Locate the cell with the specified text and output its (x, y) center coordinate. 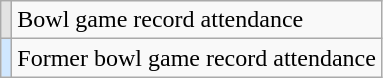
Former bowl game record attendance (197, 58)
Bowl game record attendance (197, 20)
